Scan for the cell matching the given text and deliver its [X, Y] coordinate at center. 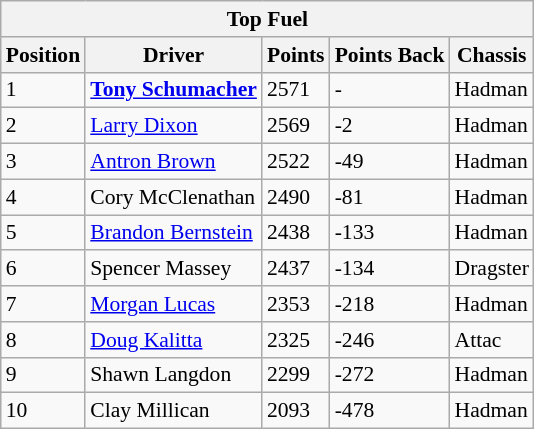
Top Fuel [268, 19]
-272 [390, 375]
Chassis [491, 55]
2353 [296, 304]
6 [43, 269]
2 [43, 126]
2569 [296, 126]
-218 [390, 304]
Antron Brown [174, 162]
Morgan Lucas [174, 304]
2093 [296, 411]
2490 [296, 197]
Attac [491, 340]
2438 [296, 233]
2437 [296, 269]
4 [43, 197]
1 [43, 90]
10 [43, 411]
Doug Kalitta [174, 340]
2571 [296, 90]
- [390, 90]
-133 [390, 233]
-49 [390, 162]
8 [43, 340]
Larry Dixon [174, 126]
Spencer Massey [174, 269]
9 [43, 375]
2522 [296, 162]
Tony Schumacher [174, 90]
-478 [390, 411]
Points [296, 55]
7 [43, 304]
Cory McClenathan [174, 197]
3 [43, 162]
Clay Millican [174, 411]
Driver [174, 55]
-134 [390, 269]
-81 [390, 197]
Brandon Bernstein [174, 233]
2325 [296, 340]
Position [43, 55]
Shawn Langdon [174, 375]
Dragster [491, 269]
-2 [390, 126]
5 [43, 233]
Points Back [390, 55]
-246 [390, 340]
2299 [296, 375]
